Pinpoint the cell where the given text exists, returning its (X, Y) midpoint coordinate. 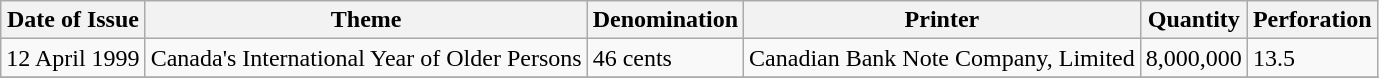
Date of Issue (73, 20)
Printer (942, 20)
13.5 (1312, 58)
Theme (366, 20)
46 cents (665, 58)
Denomination (665, 20)
Perforation (1312, 20)
12 April 1999 (73, 58)
Canadian Bank Note Company, Limited (942, 58)
Quantity (1194, 20)
8,000,000 (1194, 58)
Canada's International Year of Older Persons (366, 58)
